Identify which cell holds the provided text, then report its (X, Y) central coordinate. 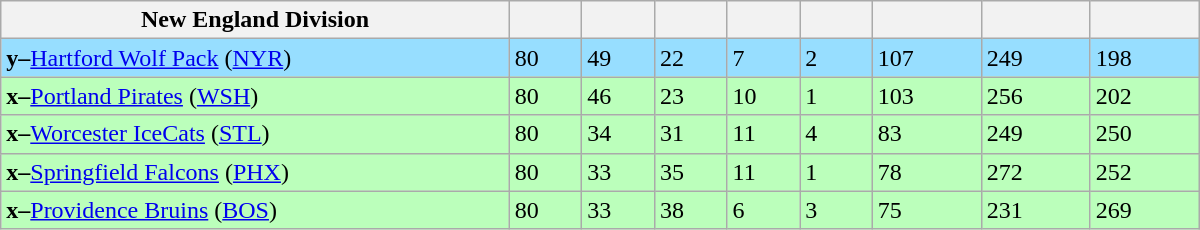
35 (690, 172)
23 (690, 96)
198 (1144, 58)
2 (836, 58)
78 (926, 172)
x–Springfield Falcons (PHX) (255, 172)
107 (926, 58)
202 (1144, 96)
231 (1036, 210)
3 (836, 210)
75 (926, 210)
83 (926, 134)
31 (690, 134)
x–Portland Pirates (WSH) (255, 96)
New England Division (255, 20)
22 (690, 58)
49 (618, 58)
250 (1144, 134)
269 (1144, 210)
7 (764, 58)
10 (764, 96)
y–Hartford Wolf Pack (NYR) (255, 58)
x–Providence Bruins (BOS) (255, 210)
34 (618, 134)
4 (836, 134)
103 (926, 96)
256 (1036, 96)
x–Worcester IceCats (STL) (255, 134)
46 (618, 96)
252 (1144, 172)
272 (1036, 172)
6 (764, 210)
38 (690, 210)
